Return (X, Y) of the center of cell containing provided text 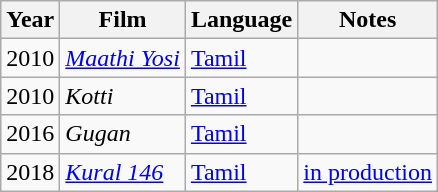
Year (30, 20)
2018 (30, 172)
Gugan (123, 134)
2016 (30, 134)
Kotti (123, 96)
Language (241, 20)
Film (123, 20)
Kural 146 (123, 172)
in production (368, 172)
Notes (368, 20)
Maathi Yosi (123, 58)
